Provide the [x, y] coordinate of the cell's center where the given text is located.  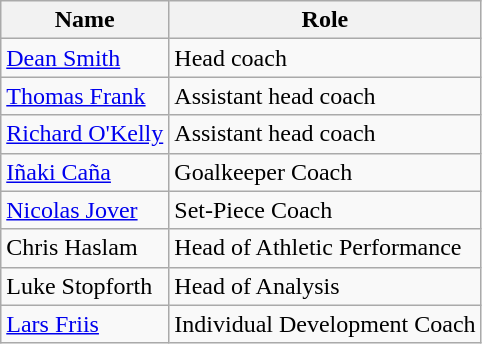
Luke Stopforth [85, 286]
Individual Development Coach [325, 324]
Dean Smith [85, 58]
Nicolas Jover [85, 210]
Chris Haslam [85, 248]
Role [325, 20]
Lars Friis [85, 324]
Iñaki Caña [85, 172]
Head of Analysis [325, 286]
Richard O'Kelly [85, 134]
Thomas Frank [85, 96]
Head coach [325, 58]
Goalkeeper Coach [325, 172]
Head of Athletic Performance [325, 248]
Name [85, 20]
Set-Piece Coach [325, 210]
